Extract the (X, Y) coordinate from the center of the cell holding the provided text.  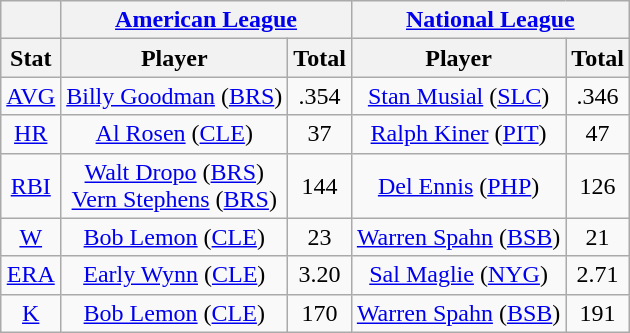
23 (320, 237)
Del Ennis (PHP) (458, 186)
K (31, 313)
170 (320, 313)
2.71 (598, 275)
.354 (320, 96)
RBI (31, 186)
W (31, 237)
Al Rosen (CLE) (174, 134)
Early Wynn (CLE) (174, 275)
Sal Maglie (NYG) (458, 275)
American League (206, 20)
Billy Goodman (BRS) (174, 96)
126 (598, 186)
Stan Musial (SLC) (458, 96)
3.20 (320, 275)
Stat (31, 58)
Ralph Kiner (PIT) (458, 134)
AVG (31, 96)
21 (598, 237)
37 (320, 134)
47 (598, 134)
144 (320, 186)
HR (31, 134)
Walt Dropo (BRS)Vern Stephens (BRS) (174, 186)
191 (598, 313)
National League (490, 20)
.346 (598, 96)
ERA (31, 275)
